Locate the cell with the specified text and output its (X, Y) center coordinate. 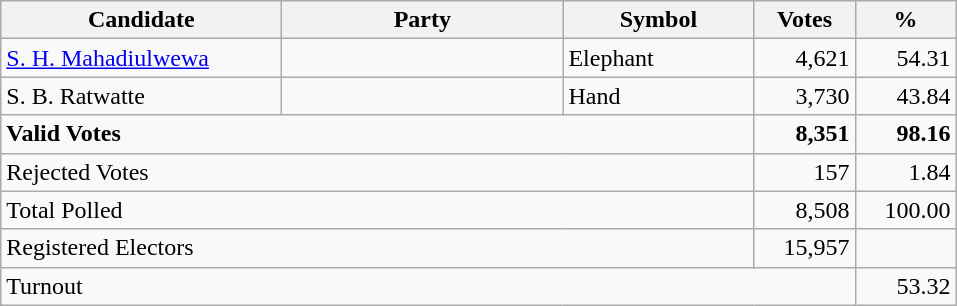
Total Polled (378, 210)
100.00 (906, 210)
4,621 (804, 58)
43.84 (906, 96)
Votes (804, 20)
8,508 (804, 210)
% (906, 20)
8,351 (804, 134)
Party (422, 20)
157 (804, 172)
54.31 (906, 58)
Registered Electors (378, 248)
Turnout (428, 286)
S. H. Mahadiulwewa (142, 58)
Symbol (658, 20)
15,957 (804, 248)
Candidate (142, 20)
S. B. Ratwatte (142, 96)
Valid Votes (378, 134)
Elephant (658, 58)
3,730 (804, 96)
98.16 (906, 134)
Hand (658, 96)
Rejected Votes (378, 172)
1.84 (906, 172)
53.32 (906, 286)
